Pinpoint the cell where the given text exists, returning its (X, Y) midpoint coordinate. 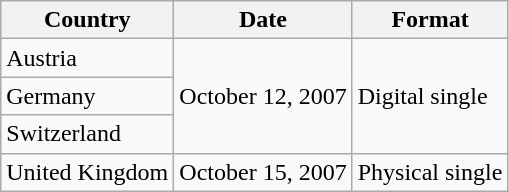
October 15, 2007 (263, 172)
United Kingdom (88, 172)
Switzerland (88, 134)
October 12, 2007 (263, 96)
Format (430, 20)
Germany (88, 96)
Austria (88, 58)
Date (263, 20)
Physical single (430, 172)
Digital single (430, 96)
Country (88, 20)
